Find where the given text appears and provide that cell's center as (x, y) coordinate. 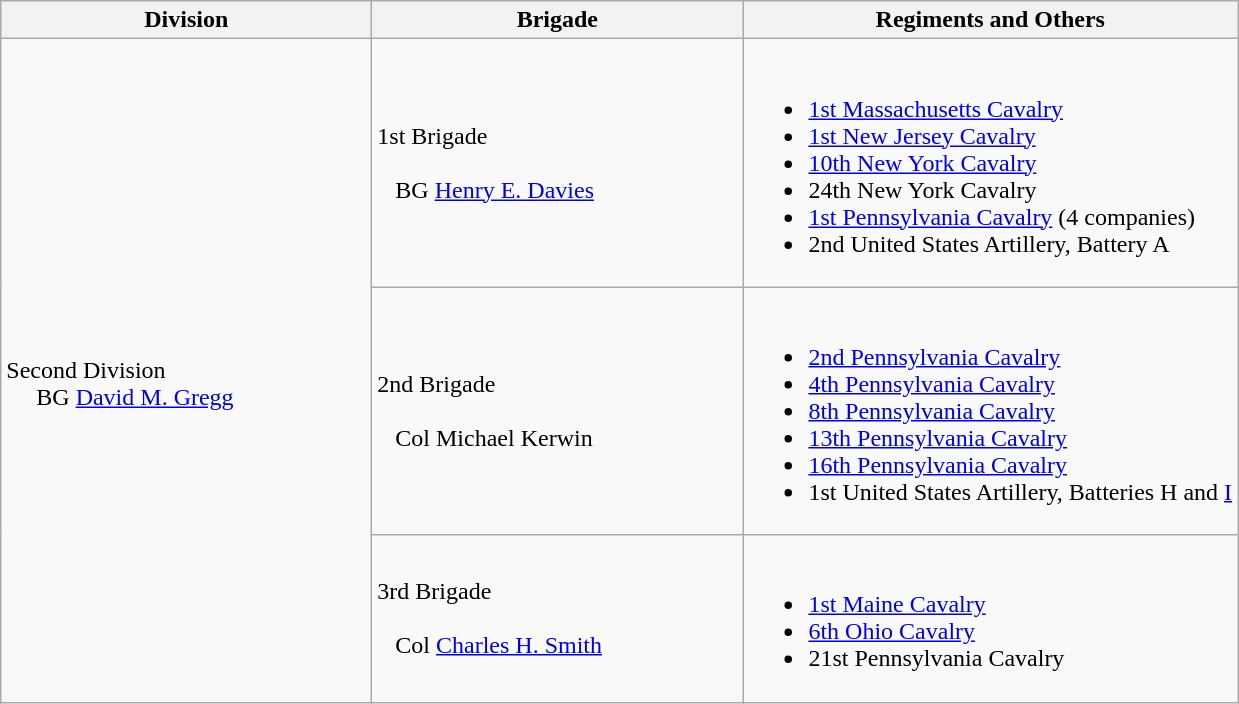
Second Division BG David M. Gregg (186, 370)
1st Maine Cavalry6th Ohio Cavalry21st Pennsylvania Cavalry (990, 618)
3rd Brigade Col Charles H. Smith (558, 618)
Division (186, 20)
2nd Brigade Col Michael Kerwin (558, 411)
1st Brigade BG Henry E. Davies (558, 163)
Regiments and Others (990, 20)
Brigade (558, 20)
